Locate the cell with the specified text and output its (X, Y) center coordinate. 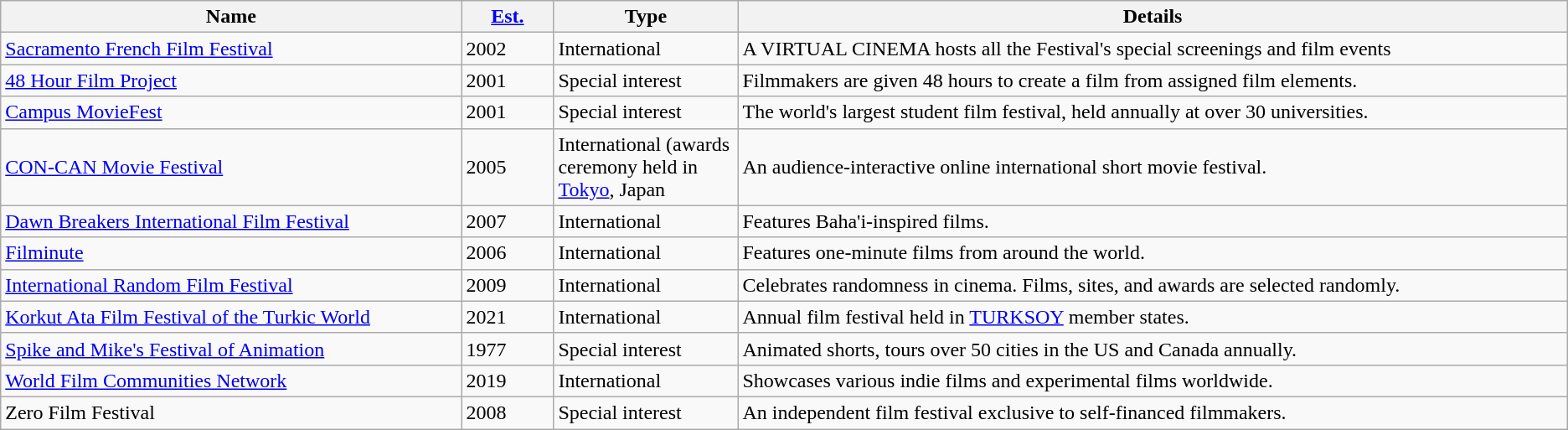
Filmmakers are given 48 hours to create a film from assigned film elements. (1153, 80)
Name (231, 17)
World Film Communities Network (231, 381)
An independent film festival exclusive to self-financed filmmakers. (1153, 412)
Dawn Breakers International Film Festival (231, 221)
Est. (508, 17)
48 Hour Film Project (231, 80)
A VIRTUAL CINEMA hosts all the Festival's special screenings and film events (1153, 49)
Features one-minute films from around the world. (1153, 253)
2005 (508, 167)
Animated shorts, tours over 50 cities in the US and Canada annually. (1153, 349)
Type (646, 17)
Features Baha'i-inspired films. (1153, 221)
CON-CAN Movie Festival (231, 167)
Showcases various indie films and experimental films worldwide. (1153, 381)
2019 (508, 381)
2021 (508, 317)
2009 (508, 285)
Spike and Mike's Festival of Animation (231, 349)
2006 (508, 253)
2002 (508, 49)
Zero Film Festival (231, 412)
2007 (508, 221)
The world's largest student film festival, held annually at over 30 universities. (1153, 112)
Campus MovieFest (231, 112)
Filminute (231, 253)
International Random Film Festival (231, 285)
2008 (508, 412)
Details (1153, 17)
Sacramento French Film Festival (231, 49)
Annual film festival held in TURKSOY member states. (1153, 317)
International (awards ceremony held in Tokyo, Japan (646, 167)
1977 (508, 349)
An audience-interactive online international short movie festival. (1153, 167)
Korkut Ata Film Festival of the Turkic World (231, 317)
Celebrates randomness in cinema. Films, sites, and awards are selected randomly. (1153, 285)
